Provide the (x, y) coordinate of the cell's center where the given text is located.  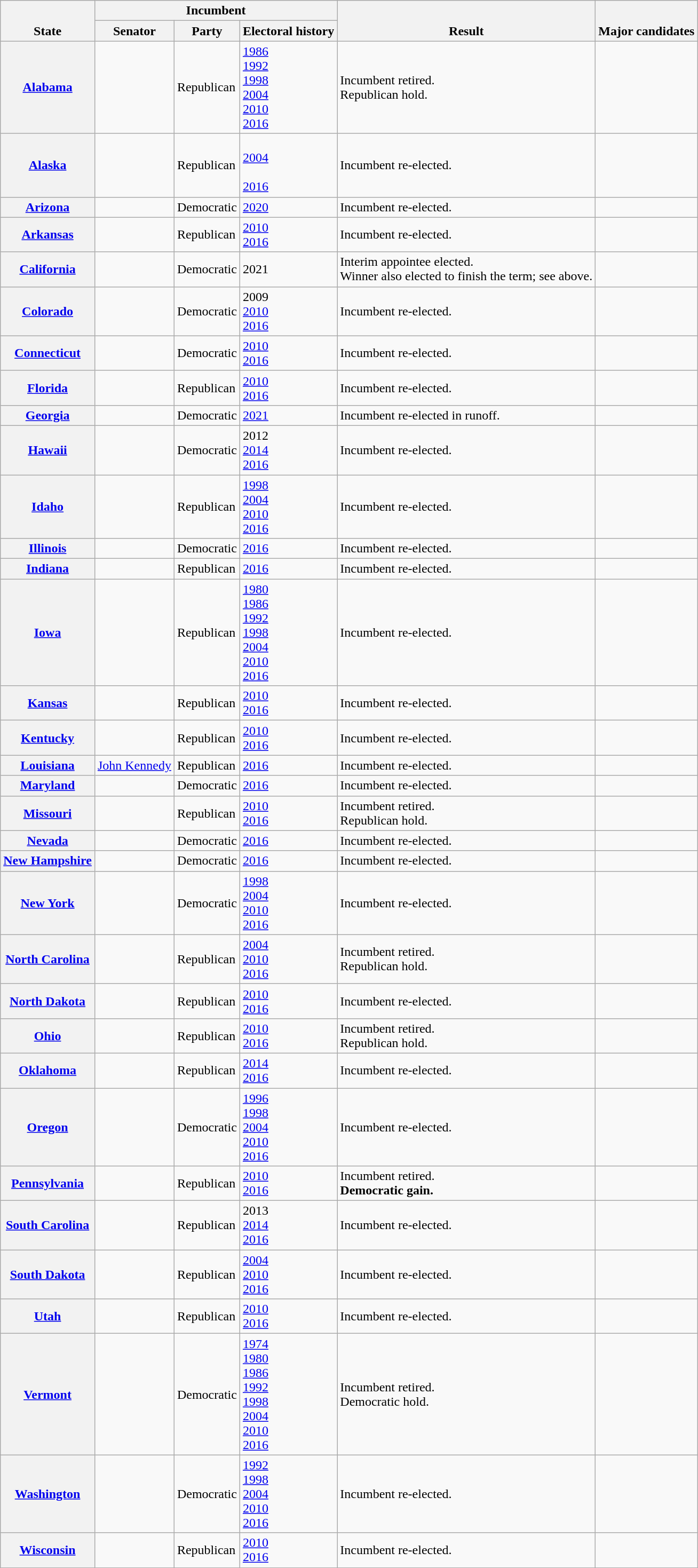
Kentucky (48, 738)
Colorado (48, 311)
Maryland (48, 786)
South Dakota (48, 1274)
2020 (288, 207)
Washington (48, 1494)
State (48, 21)
2013 2014 2016 (288, 1225)
2012 2014 2016 (288, 450)
Electoral history (288, 31)
2014 2016 (288, 1071)
Florida (48, 387)
Senator (134, 31)
Georgia (48, 415)
John Kennedy (134, 765)
198619921998200420102016 (288, 88)
Incumbent retired.Democratic gain. (466, 1184)
New Hampshire (48, 861)
Iowa (48, 632)
California (48, 269)
Incumbent (216, 11)
Louisiana (48, 765)
Ohio (48, 1035)
Vermont (48, 1394)
Illinois (48, 549)
Nevada (48, 841)
Utah (48, 1316)
Missouri (48, 813)
2009 20102016 (288, 311)
Result (466, 21)
South Carolina (48, 1225)
Hawaii (48, 450)
Major candidates (647, 21)
New York (48, 903)
Indiana (48, 569)
19921998200420102016 (288, 1494)
North Dakota (48, 1001)
Oregon (48, 1127)
Kansas (48, 703)
1996 1998200420102016 (288, 1127)
Party (207, 31)
Oklahoma (48, 1071)
Wisconsin (48, 1550)
Idaho (48, 507)
19741980198619921998200420102016 (288, 1394)
Connecticut (48, 353)
20042016 (288, 165)
Arkansas (48, 235)
Arizona (48, 207)
1980198619921998200420102016 (288, 632)
Interim appointee elected.Winner also elected to finish the term; see above. (466, 269)
Pennsylvania (48, 1184)
Alaska (48, 165)
Alabama (48, 88)
Incumbent retired.Democratic hold. (466, 1394)
North Carolina (48, 959)
Incumbent re-elected in runoff. (466, 415)
